Search for the cell housing the specified text and yield its [x, y] center coordinate. 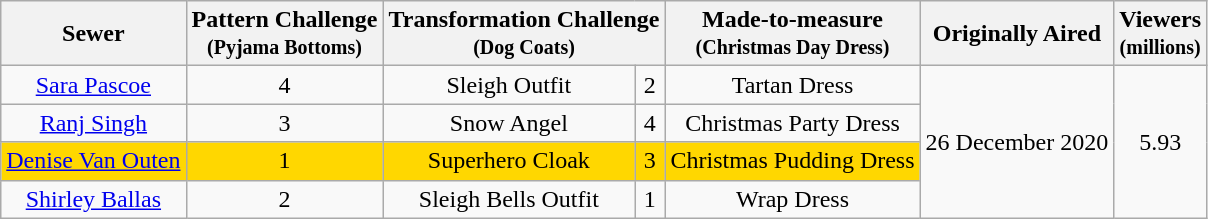
Sara Pascoe [94, 85]
Sleigh Outfit [509, 85]
Christmas Pudding Dress [792, 161]
Superhero Cloak [509, 161]
Tartan Dress [792, 85]
5.93 [1160, 142]
Shirley Ballas [94, 199]
Wrap Dress [792, 199]
26 December 2020 [1017, 142]
Pattern Challenge(Pyjama Bottoms) [284, 34]
Originally Aired [1017, 34]
Snow Angel [509, 123]
Denise Van Outen [94, 161]
Sleigh Bells Outfit [509, 199]
Viewers(millions) [1160, 34]
Made-to-measure(Christmas Day Dress) [792, 34]
Transformation Challenge(Dog Coats) [524, 34]
Ranj Singh [94, 123]
Christmas Party Dress [792, 123]
Sewer [94, 34]
